Pinpoint the cell where the given text exists, returning its [X, Y] midpoint coordinate. 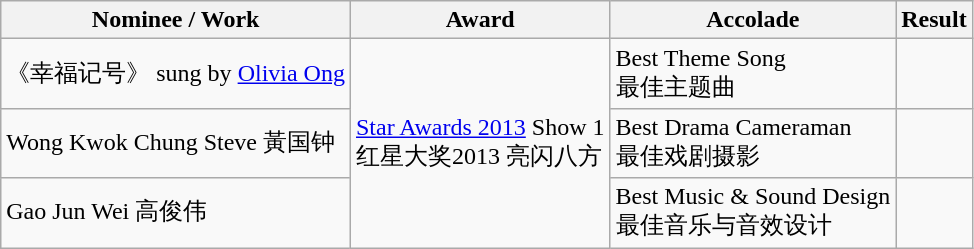
Best Theme Song最佳主题曲 [753, 74]
Best Music & Sound Design最佳音乐与音效设计 [753, 213]
Award [480, 20]
Accolade [753, 20]
Result [934, 20]
Star Awards 2013 Show 1红星大奖2013 亮闪八方 [480, 144]
Wong Kwok Chung Steve 黃国钟 [176, 143]
Nominee / Work [176, 20]
Gao Jun Wei 高俊伟 [176, 213]
《幸福记号》 sung by Olivia Ong [176, 74]
Best Drama Cameraman最佳戏剧摄影 [753, 143]
